Extract the [X, Y] coordinate from the center of the cell holding the provided text.  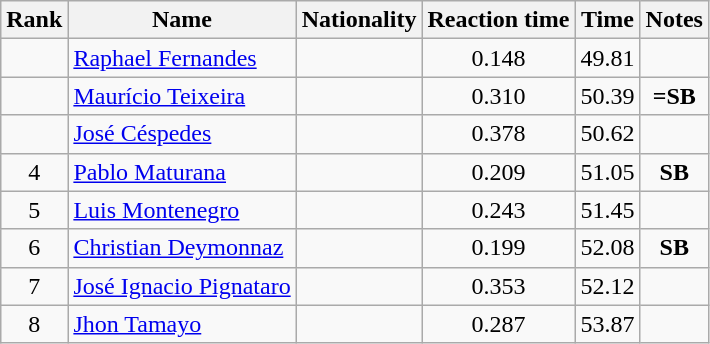
7 [34, 286]
Nationality [359, 20]
0.310 [498, 96]
0.209 [498, 172]
51.45 [608, 210]
José Ignacio Pignataro [182, 286]
José Céspedes [182, 134]
Luis Montenegro [182, 210]
Jhon Tamayo [182, 324]
Pablo Maturana [182, 172]
4 [34, 172]
0.199 [498, 248]
Raphael Fernandes [182, 58]
53.87 [608, 324]
0.243 [498, 210]
8 [34, 324]
6 [34, 248]
52.12 [608, 286]
Reaction time [498, 20]
0.353 [498, 286]
Christian Deymonnaz [182, 248]
5 [34, 210]
Rank [34, 20]
0.378 [498, 134]
0.287 [498, 324]
=SB [674, 96]
52.08 [608, 248]
Notes [674, 20]
Name [182, 20]
50.39 [608, 96]
0.148 [498, 58]
Maurício Teixeira [182, 96]
49.81 [608, 58]
Time [608, 20]
51.05 [608, 172]
50.62 [608, 134]
